Extract the [X, Y] coordinate from the center of the cell holding the provided text.  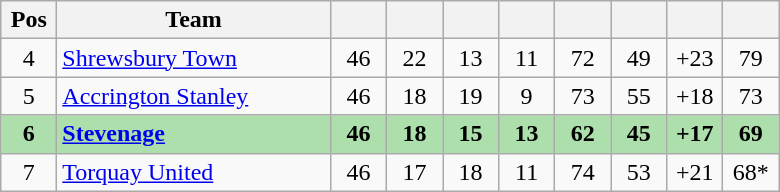
4 [29, 58]
79 [751, 58]
Shrewsbury Town [194, 58]
53 [639, 172]
72 [583, 58]
7 [29, 172]
+17 [695, 134]
15 [470, 134]
74 [583, 172]
69 [751, 134]
5 [29, 96]
Accrington Stanley [194, 96]
19 [470, 96]
68* [751, 172]
49 [639, 58]
62 [583, 134]
22 [414, 58]
Torquay United [194, 172]
Pos [29, 20]
Stevenage [194, 134]
45 [639, 134]
+23 [695, 58]
6 [29, 134]
17 [414, 172]
Team [194, 20]
9 [527, 96]
+18 [695, 96]
+21 [695, 172]
55 [639, 96]
